Output the (X, Y) coordinate of the center of the cell containing the given text.  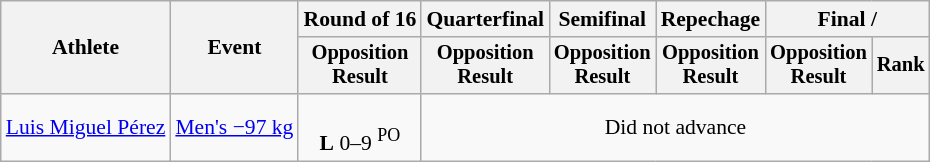
Repechage (711, 19)
L 0–9 PO (360, 128)
Did not advance (675, 128)
Quarterfinal (485, 19)
Athlete (86, 48)
Round of 16 (360, 19)
Men's −97 kg (234, 128)
Semifinal (602, 19)
Luis Miguel Pérez (86, 128)
Final / (847, 19)
Rank (901, 66)
Event (234, 48)
